Scan for the cell matching the given text and deliver its [x, y] coordinate at center. 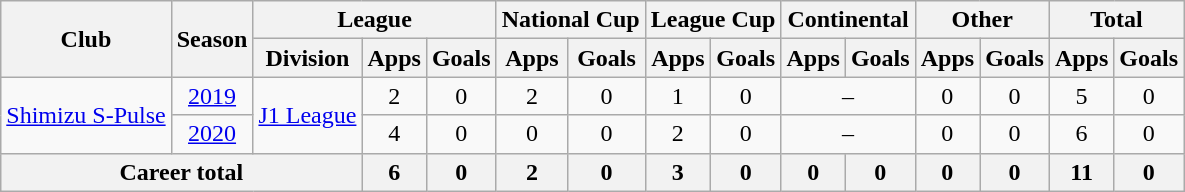
League Cup [713, 20]
Season [212, 39]
2019 [212, 96]
Career total [182, 172]
Division [308, 58]
League [374, 20]
2020 [212, 134]
Shimizu S-Pulse [86, 115]
Other [982, 20]
4 [394, 134]
National Cup [570, 20]
11 [1081, 172]
Total [1116, 20]
Continental [848, 20]
3 [678, 172]
J1 League [308, 115]
5 [1081, 96]
1 [678, 96]
Club [86, 39]
